For the text-containing cell, return its midpoint in (x, y) coordinate format. 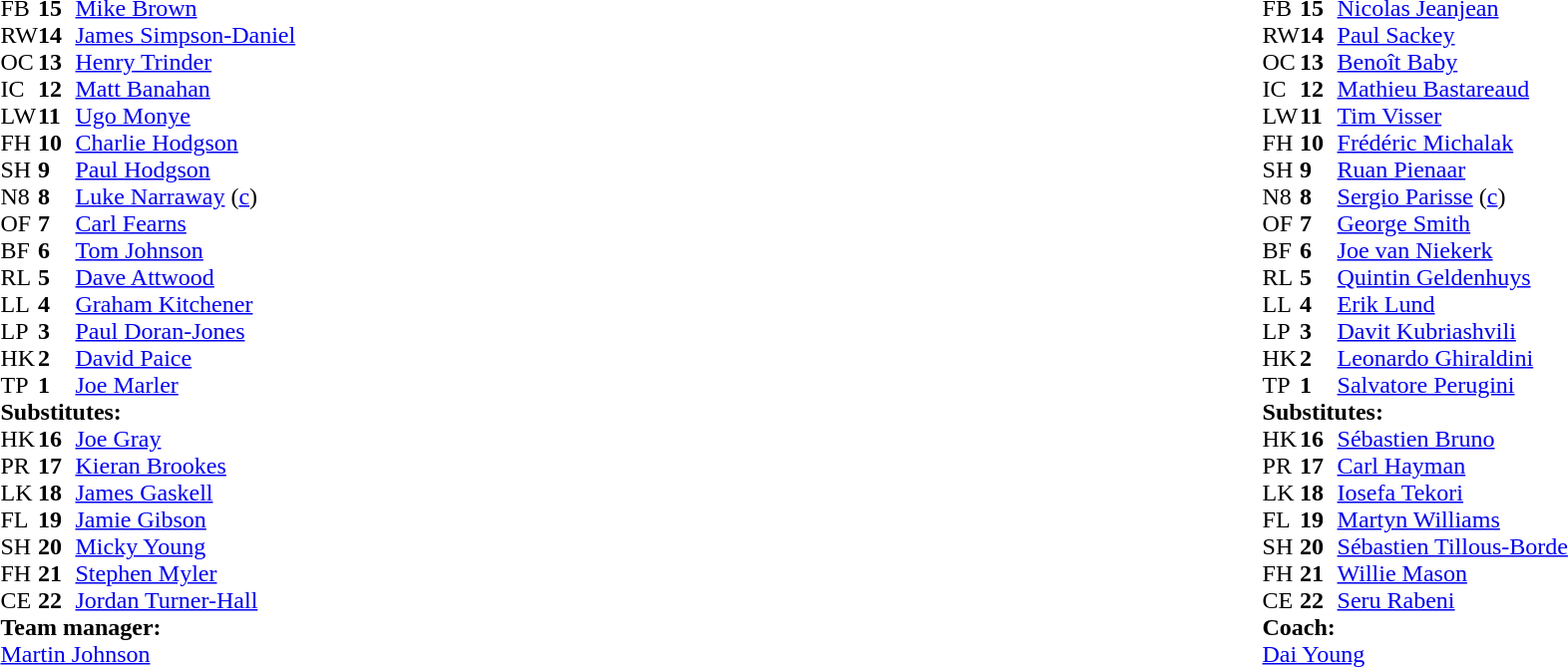
Leonardo Ghiraldini (1452, 359)
Ruan Pienaar (1452, 169)
Kieran Brookes (186, 467)
Joe Gray (186, 439)
Seru Rabeni (1452, 600)
Dai Young (1415, 654)
James Simpson-Daniel (186, 36)
Iosefa Tekori (1452, 493)
Tom Johnson (186, 251)
Quintin Geldenhuys (1452, 277)
Frédéric Michalak (1452, 144)
Coach: (1415, 628)
James Gaskell (186, 493)
Carl Hayman (1452, 467)
Ugo Monye (186, 116)
Graham Kitchener (186, 305)
Matt Banahan (186, 90)
Martin Johnson (148, 654)
George Smith (1452, 223)
Jordan Turner-Hall (186, 600)
Carl Fearns (186, 223)
Mathieu Bastareaud (1452, 90)
Paul Sackey (1452, 36)
David Paice (186, 359)
Paul Hodgson (186, 169)
Team manager: (148, 628)
Erik Lund (1452, 305)
Joe Marler (186, 385)
Willie Mason (1452, 574)
Sébastien Bruno (1452, 439)
Jamie Gibson (186, 520)
Dave Attwood (186, 277)
Martyn Williams (1452, 520)
Luke Narraway (c) (186, 197)
Benoît Baby (1452, 62)
Davit Kubriashvili (1452, 331)
Tim Visser (1452, 116)
Joe van Niekerk (1452, 251)
Sergio Parisse (c) (1452, 197)
Micky Young (186, 546)
Charlie Hodgson (186, 144)
Henry Trinder (186, 62)
Paul Doran-Jones (186, 331)
Salvatore Perugini (1452, 385)
Sébastien Tillous-Borde (1452, 546)
Stephen Myler (186, 574)
